Locate the cell with the specified text and output its (x, y) center coordinate. 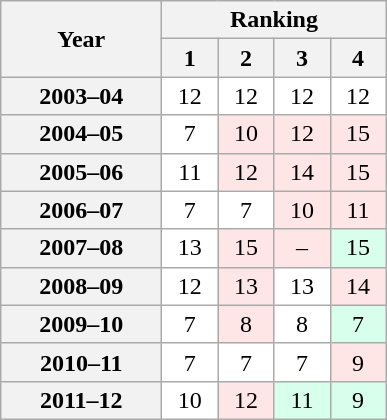
2010–11 (82, 362)
– (302, 248)
Ranking (274, 20)
1 (190, 58)
2007–08 (82, 248)
2009–10 (82, 324)
2008–09 (82, 286)
2 (246, 58)
2003–04 (82, 96)
3 (302, 58)
2006–07 (82, 210)
2004–05 (82, 134)
2011–12 (82, 400)
Year (82, 39)
4 (358, 58)
2005–06 (82, 172)
